Identify which cell holds the provided text, then report its (X, Y) central coordinate. 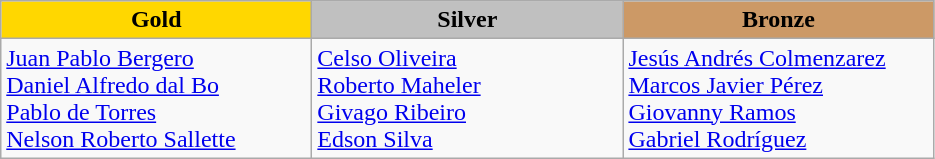
Gold (156, 20)
Juan Pablo BergeroDaniel Alfredo dal BoPablo de TorresNelson Roberto Sallette (156, 98)
Jesús Andrés ColmenzarezMarcos Javier PérezGiovanny RamosGabriel Rodríguez (778, 98)
Celso OliveiraRoberto MahelerGivago RibeiroEdson Silva (468, 98)
Bronze (778, 20)
Silver (468, 20)
